Detect which cell encompasses the target text, then output its [X, Y] center coordinate. 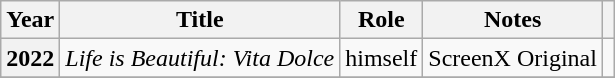
Life is Beautiful: Vita Dolce [200, 58]
Role [382, 20]
ScreenX Original [513, 58]
himself [382, 58]
Title [200, 20]
Year [30, 20]
Notes [513, 20]
2022 [30, 58]
